Locate the cell with the specified text and output its (x, y) center coordinate. 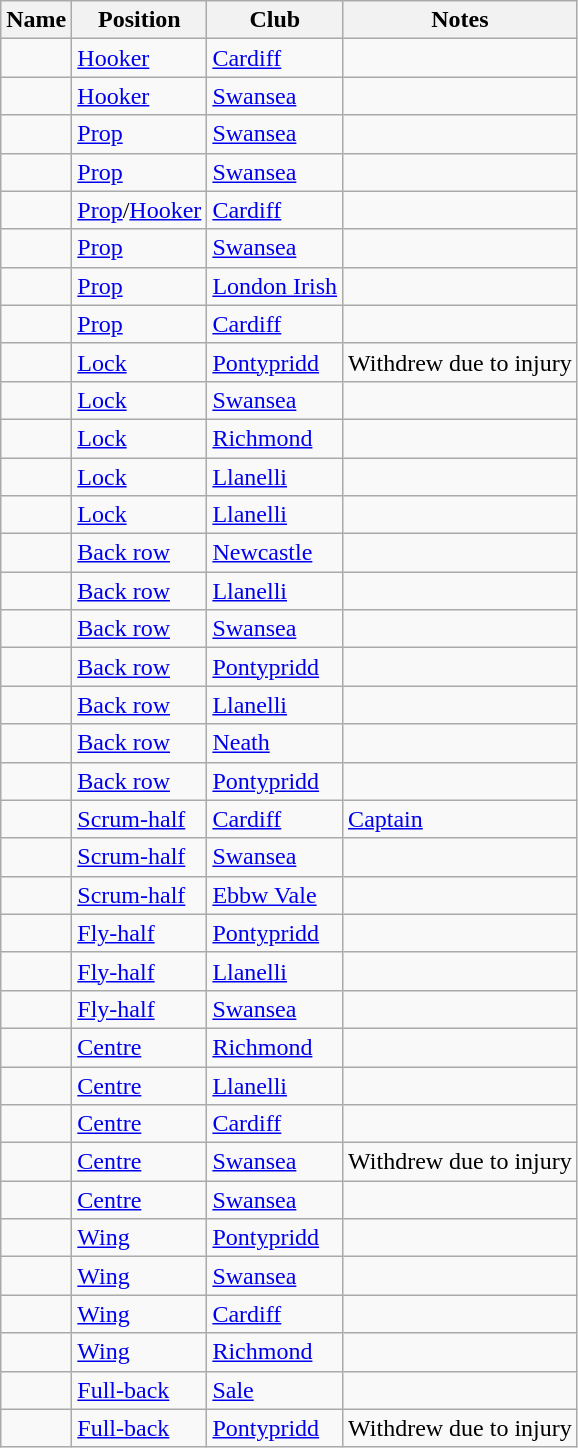
Sale (275, 1390)
Newcastle (275, 553)
Neath (275, 743)
Name (36, 20)
Position (140, 20)
Notes (460, 20)
Ebbw Vale (275, 895)
Prop/Hooker (140, 210)
London Irish (275, 286)
Captain (460, 819)
Club (275, 20)
